Find where the given text appears and provide that cell's center as (X, Y) coordinate. 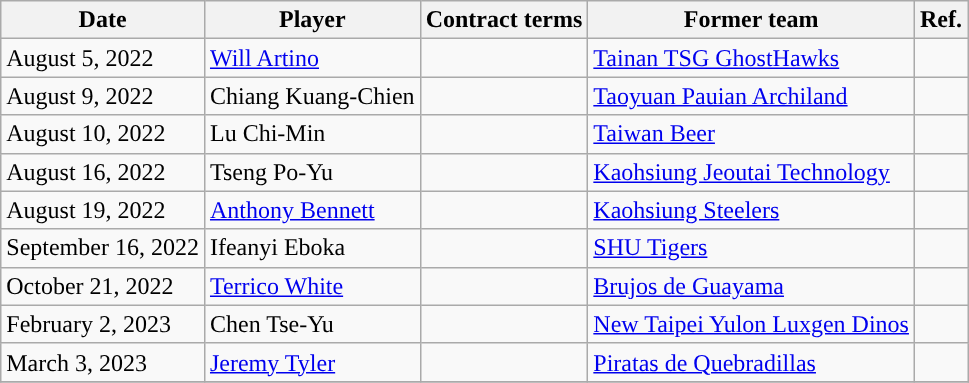
Player (312, 20)
August 19, 2022 (103, 210)
Ref. (940, 20)
Kaohsiung Steelers (752, 210)
August 9, 2022 (103, 96)
Chiang Kuang-Chien (312, 96)
August 10, 2022 (103, 134)
SHU Tigers (752, 248)
Anthony Bennett (312, 210)
Kaohsiung Jeoutai Technology (752, 172)
Tainan TSG GhostHawks (752, 58)
Chen Tse-Yu (312, 324)
Tseng Po-Yu (312, 172)
August 5, 2022 (103, 58)
Lu Chi-Min (312, 134)
September 16, 2022 (103, 248)
Will Artino (312, 58)
Date (103, 20)
Former team (752, 20)
Jeremy Tyler (312, 362)
Piratas de Quebradillas (752, 362)
Contract terms (504, 20)
Brujos de Guayama (752, 286)
February 2, 2023 (103, 324)
Ifeanyi Eboka (312, 248)
March 3, 2023 (103, 362)
Taiwan Beer (752, 134)
August 16, 2022 (103, 172)
New Taipei Yulon Luxgen Dinos (752, 324)
October 21, 2022 (103, 286)
Taoyuan Pauian Archiland (752, 96)
Terrico White (312, 286)
